Provide the (x, y) coordinate of the cell's center where the given text is located.  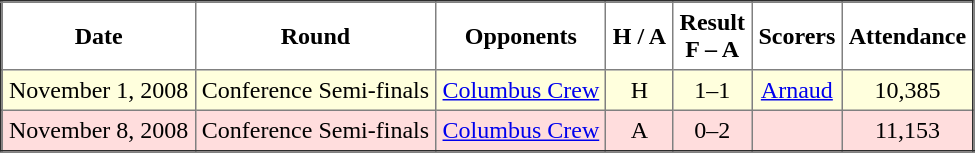
ResultF – A (712, 36)
1–1 (712, 90)
10,385 (908, 90)
Scorers (797, 36)
Date (99, 36)
November 8, 2008 (99, 130)
11,153 (908, 130)
Opponents (521, 36)
Round (316, 36)
H / A (640, 36)
Attendance (908, 36)
A (640, 130)
November 1, 2008 (99, 90)
H (640, 90)
0–2 (712, 130)
Arnaud (797, 90)
